For the text-containing cell, return its midpoint in [x, y] coordinate format. 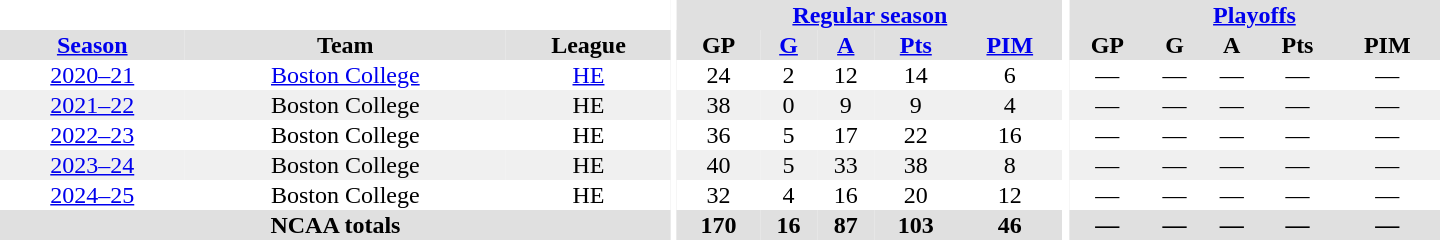
24 [718, 75]
2022–23 [92, 135]
Regular season [870, 15]
87 [846, 225]
League [588, 45]
Playoffs [1254, 15]
6 [1010, 75]
32 [718, 195]
170 [718, 225]
14 [916, 75]
103 [916, 225]
36 [718, 135]
2020–21 [92, 75]
0 [788, 105]
NCAA totals [336, 225]
33 [846, 165]
2023–24 [92, 165]
40 [718, 165]
8 [1010, 165]
2021–22 [92, 105]
22 [916, 135]
Team [345, 45]
2 [788, 75]
17 [846, 135]
46 [1010, 225]
2024–25 [92, 195]
20 [916, 195]
Season [92, 45]
